Return the (x, y) coordinate for the center point of the cell that contains the specified text.  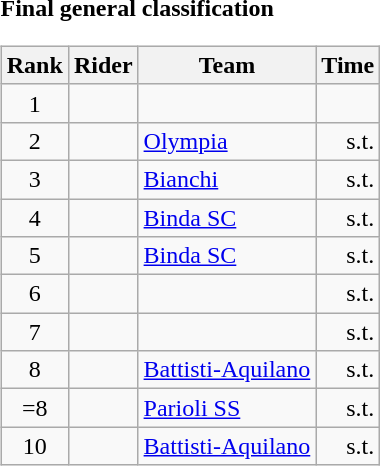
7 (34, 332)
Team (227, 65)
3 (34, 179)
6 (34, 294)
2 (34, 141)
=8 (34, 408)
10 (34, 446)
5 (34, 256)
Olympia (227, 141)
8 (34, 370)
Time (348, 65)
Bianchi (227, 179)
Rider (103, 65)
Parioli SS (227, 408)
Rank (34, 65)
4 (34, 217)
1 (34, 103)
